Search for the cell housing the specified text and yield its (X, Y) center coordinate. 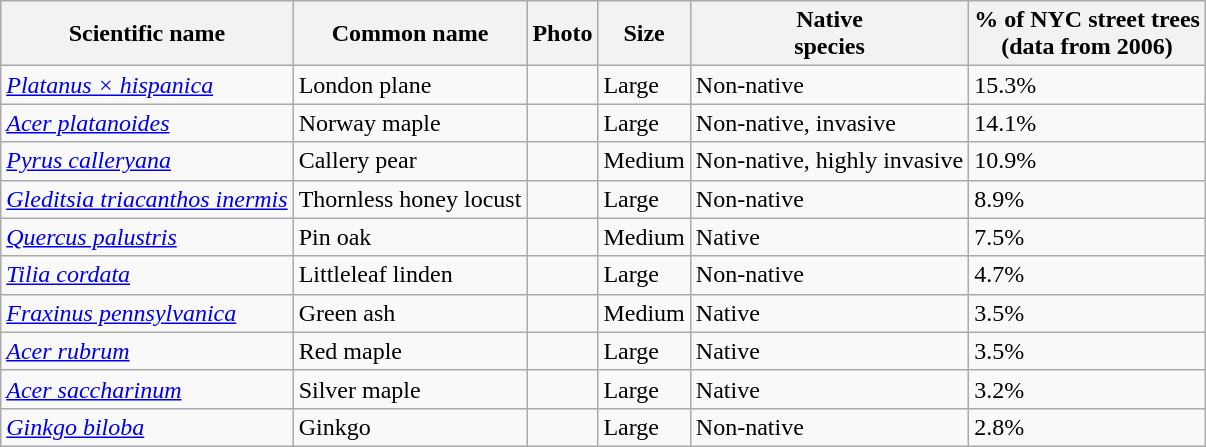
Acer rubrum (147, 351)
2.8% (1088, 427)
London plane (410, 85)
% of NYC street trees(data from 2006) (1088, 34)
Tilia cordata (147, 275)
15.3% (1088, 85)
Gleditsia triacanthos inermis (147, 199)
Pyrus calleryana (147, 161)
Littleleaf linden (410, 275)
14.1% (1088, 123)
Pin oak (410, 237)
Size (644, 34)
Ginkgo (410, 427)
4.7% (1088, 275)
Photo (562, 34)
10.9% (1088, 161)
Platanus × hispanica (147, 85)
Silver maple (410, 389)
Scientific name (147, 34)
Nativespecies (829, 34)
8.9% (1088, 199)
Callery pear (410, 161)
Ginkgo biloba (147, 427)
7.5% (1088, 237)
Red maple (410, 351)
Thornless honey locust (410, 199)
Non-native, invasive (829, 123)
Quercus palustris (147, 237)
Acer platanoides (147, 123)
Fraxinus pennsylvanica (147, 313)
Acer saccharinum (147, 389)
Common name (410, 34)
Norway maple (410, 123)
Green ash (410, 313)
Non-native, highly invasive (829, 161)
3.2% (1088, 389)
